Identify which cell holds the provided text, then report its [x, y] central coordinate. 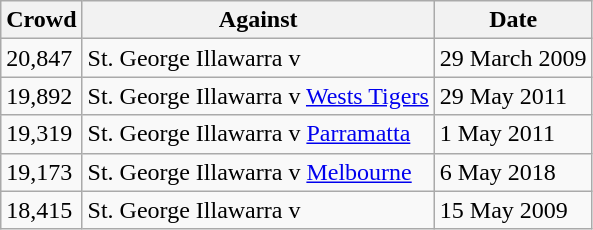
1 May 2011 [513, 134]
20,847 [42, 58]
19,319 [42, 134]
Date [513, 20]
Against [258, 20]
6 May 2018 [513, 172]
18,415 [42, 210]
St. George Illawarra v Melbourne [258, 172]
19,892 [42, 96]
19,173 [42, 172]
29 March 2009 [513, 58]
Crowd [42, 20]
St. George Illawarra v Wests Tigers [258, 96]
St. George Illawarra v Parramatta [258, 134]
15 May 2009 [513, 210]
29 May 2011 [513, 96]
